Output the (x, y) coordinate of the center of the cell containing the given text.  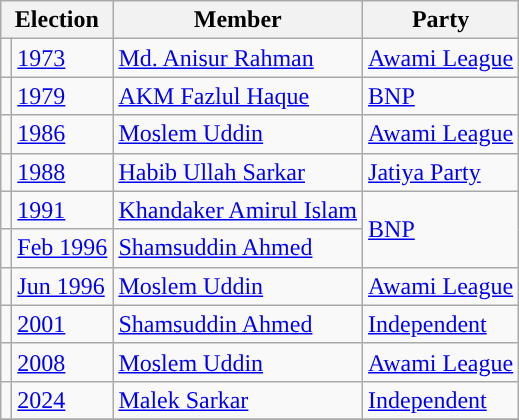
Member (238, 20)
2001 (62, 324)
Habib Ullah Sarkar (238, 172)
1979 (62, 96)
Jatiya Party (441, 172)
1973 (62, 58)
Jun 1996 (62, 286)
AKM Fazlul Haque (238, 96)
2008 (62, 362)
Khandaker Amirul Islam (238, 210)
1991 (62, 210)
1988 (62, 172)
Md. Anisur Rahman (238, 58)
Malek Sarkar (238, 400)
Party (441, 20)
Feb 1996 (62, 248)
1986 (62, 134)
2024 (62, 400)
Election (57, 20)
